Return the (x, y) coordinate for the center point of the cell that contains the specified text.  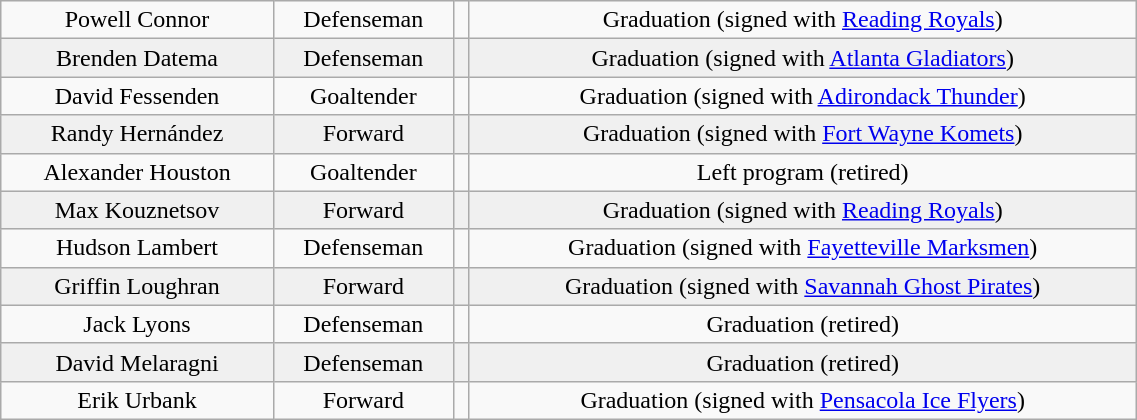
David Fessenden (138, 96)
Graduation (signed with Fort Wayne Komets) (803, 134)
Graduation (signed with Savannah Ghost Pirates) (803, 286)
Graduation (signed with Fayetteville Marksmen) (803, 248)
Hudson Lambert (138, 248)
Griffin Loughran (138, 286)
Jack Lyons (138, 324)
Powell Connor (138, 20)
Graduation (signed with Atlanta Gladiators) (803, 58)
Graduation (signed with Pensacola Ice Flyers) (803, 400)
Brenden Datema (138, 58)
Left program (retired) (803, 172)
Erik Urbank (138, 400)
Graduation (signed with Adirondack Thunder) (803, 96)
Randy Hernández (138, 134)
Max Kouznetsov (138, 210)
Alexander Houston (138, 172)
David Melaragni (138, 362)
